Capture the cell that displays the provided text and extract its [x, y] central coordinate. 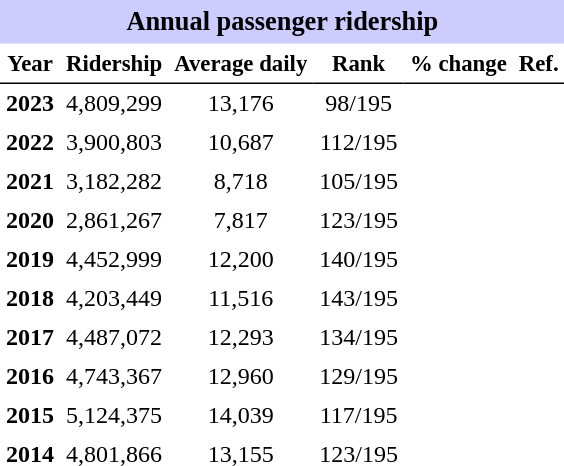
Year [30, 64]
4,203,449 [114, 298]
2016 [30, 376]
7,817 [240, 220]
2020 [30, 220]
3,182,282 [114, 182]
4,743,367 [114, 376]
12,200 [240, 260]
12,293 [240, 338]
117/195 [358, 416]
2017 [30, 338]
2015 [30, 416]
140/195 [358, 260]
4,809,299 [114, 104]
2,861,267 [114, 220]
4,487,072 [114, 338]
2023 [30, 104]
10,687 [240, 142]
11,516 [240, 298]
2022 [30, 142]
3,900,803 [114, 142]
105/195 [358, 182]
5,124,375 [114, 416]
2019 [30, 260]
13,176 [240, 104]
Ridership [114, 64]
% change [458, 64]
Average daily [240, 64]
129/195 [358, 376]
Rank [358, 64]
8,718 [240, 182]
123/195 [358, 220]
143/195 [358, 298]
98/195 [358, 104]
2021 [30, 182]
4,452,999 [114, 260]
12,960 [240, 376]
112/195 [358, 142]
2018 [30, 298]
14,039 [240, 416]
134/195 [358, 338]
